From the cell containing the given text, extract its center point as (X, Y) coordinate. 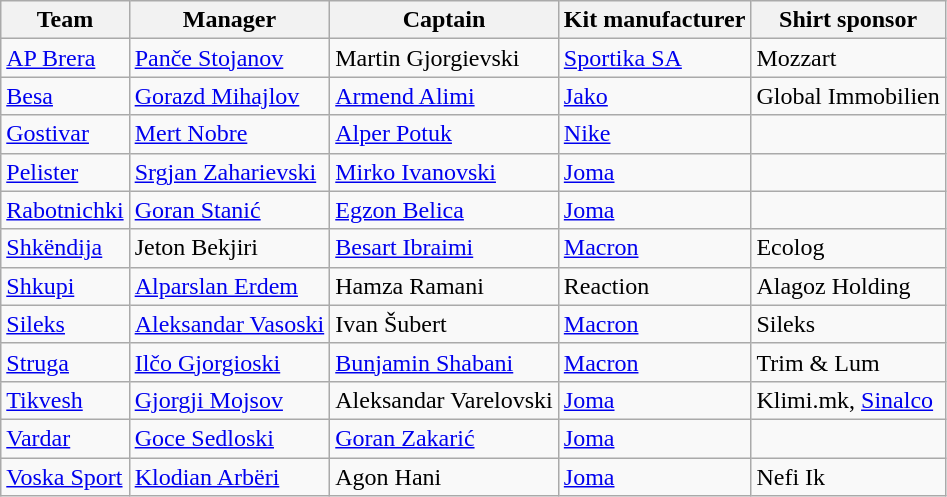
Besa (65, 96)
Pelister (65, 172)
Egzon Belica (444, 210)
Gorazd Mihajlov (230, 96)
Martin Gjorgievski (444, 58)
Mozzart (848, 58)
Voska Sport (65, 477)
Aleksandar Varelovski (444, 400)
Nike (654, 134)
Struga (65, 362)
Armend Alimi (444, 96)
Sportika SA (654, 58)
Shkupi (65, 286)
Alagoz Holding (848, 286)
Mert Nobre (230, 134)
Ilčo Gjorgioski (230, 362)
Alper Potuk (444, 134)
Klimi.mk, Sinalco (848, 400)
Mirko Ivanovski (444, 172)
Reaction (654, 286)
Goran Zakarić (444, 438)
Besart Ibraimi (444, 248)
Vardar (65, 438)
Srgjan Zaharievski (230, 172)
Agon Hani (444, 477)
Goce Sedloski (230, 438)
AP Brera (65, 58)
Goran Stanić (230, 210)
Nefi Ik (848, 477)
Captain (444, 20)
Manager (230, 20)
Klodian Arbëri (230, 477)
Team (65, 20)
Gostivar (65, 134)
Tikvesh (65, 400)
Shkëndija (65, 248)
Bunjamin Shabani (444, 362)
Gjorgji Mojsov (230, 400)
Shirt sponsor (848, 20)
Alparslan Erdem (230, 286)
Aleksandar Vasoski (230, 324)
Jako (654, 96)
Global Immobilien (848, 96)
Ivan Šubert (444, 324)
Kit manufacturer (654, 20)
Ecolog (848, 248)
Rabotnichki (65, 210)
Jeton Bekjiri (230, 248)
Panče Stojanov (230, 58)
Hamza Ramani (444, 286)
Trim & Lum (848, 362)
